Output the [X, Y] coordinate of the center of the cell containing the given text.  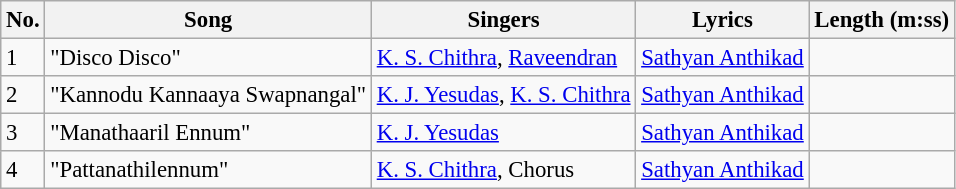
"Kannodu Kannaaya Swapnangal" [208, 95]
Song [208, 20]
K. S. Chithra, Raveendran [503, 58]
Length (m:ss) [882, 20]
3 [23, 133]
"Disco Disco" [208, 58]
"Pattanathilennum" [208, 170]
K. J. Yesudas, K. S. Chithra [503, 95]
K. S. Chithra, Chorus [503, 170]
1 [23, 58]
4 [23, 170]
Singers [503, 20]
2 [23, 95]
Lyrics [722, 20]
K. J. Yesudas [503, 133]
"Manathaaril Ennum" [208, 133]
No. [23, 20]
